Search for the cell housing the specified text and yield its (X, Y) center coordinate. 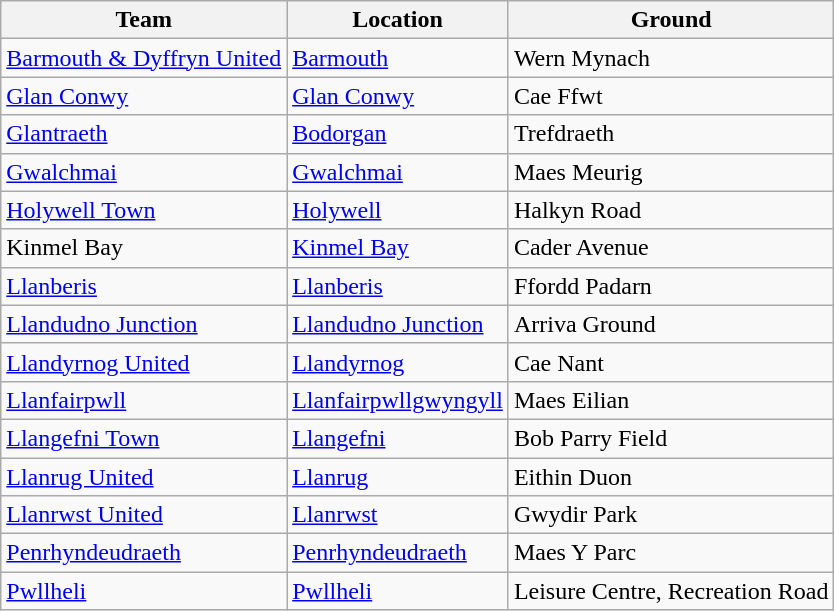
Maes Eilian (671, 400)
Llanrwst United (144, 515)
Barmouth & Dyffryn United (144, 58)
Cae Nant (671, 362)
Llanrug (398, 477)
Bodorgan (398, 134)
Eithin Duon (671, 477)
Arriva Ground (671, 324)
Team (144, 20)
Holywell Town (144, 210)
Llangefni Town (144, 438)
Halkyn Road (671, 210)
Gwydir Park (671, 515)
Maes Meurig (671, 172)
Trefdraeth (671, 134)
Location (398, 20)
Llanfairpwll (144, 400)
Bob Parry Field (671, 438)
Cader Avenue (671, 248)
Glantraeth (144, 134)
Llandyrnog United (144, 362)
Maes Y Parc (671, 553)
Llanfairpwllgwyngyll (398, 400)
Holywell (398, 210)
Cae Ffwt (671, 96)
Ffordd Padarn (671, 286)
Barmouth (398, 58)
Llanrug United (144, 477)
Ground (671, 20)
Llanrwst (398, 515)
Wern Mynach (671, 58)
Llangefni (398, 438)
Llandyrnog (398, 362)
Leisure Centre, Recreation Road (671, 591)
